Output the (x, y) coordinate of the center of the cell containing the given text.  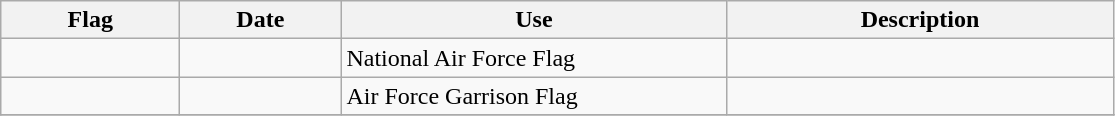
Air Force Garrison Flag (534, 96)
Date (260, 20)
Flag (90, 20)
Use (534, 20)
National Air Force Flag (534, 58)
Description (920, 20)
